Output the [x, y] coordinate of the center of the cell containing the given text.  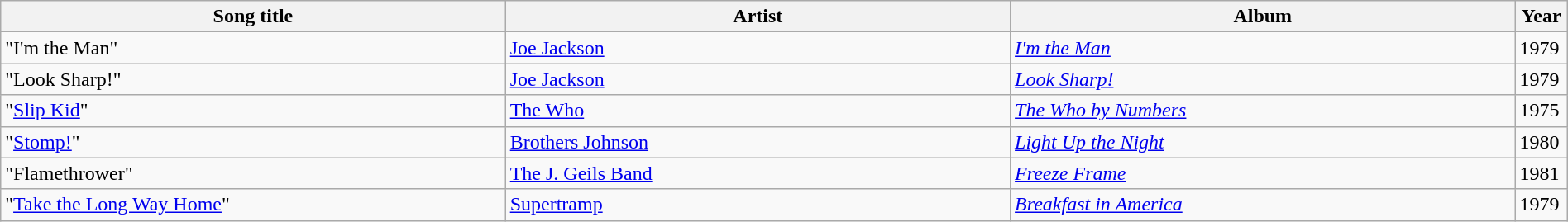
"I'm the Man" [253, 48]
"Slip Kid" [253, 111]
Freeze Frame [1263, 173]
Song title [253, 17]
I'm the Man [1263, 48]
"Look Sharp!" [253, 79]
"Flamethrower" [253, 173]
Year [1542, 17]
1980 [1542, 142]
1975 [1542, 111]
The Who [758, 111]
"Take the Long Way Home" [253, 205]
Look Sharp! [1263, 79]
Light Up the Night [1263, 142]
1981 [1542, 173]
Album [1263, 17]
Supertramp [758, 205]
The Who by Numbers [1263, 111]
The J. Geils Band [758, 173]
Breakfast in America [1263, 205]
"Stomp!" [253, 142]
Artist [758, 17]
Brothers Johnson [758, 142]
